Return (x, y) of the center of cell containing provided text 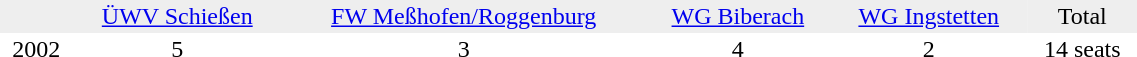
WG Biberach (738, 16)
ÜWV Schießen (177, 16)
WG Ingstetten (929, 16)
FW Meßhofen/Roggenburg (464, 16)
